Scan for the cell matching the given text and deliver its [x, y] coordinate at center. 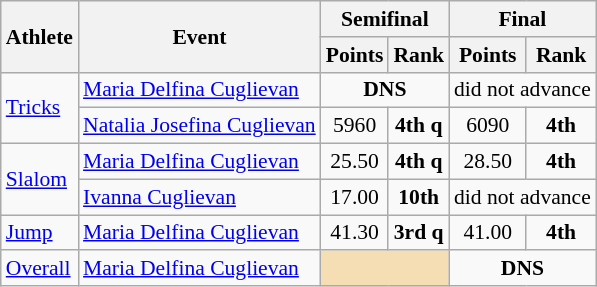
3rd q [418, 233]
5960 [355, 126]
Slalom [40, 180]
Natalia Josefina Cuglievan [200, 126]
6090 [488, 126]
Ivanna Cuglievan [200, 197]
28.50 [488, 162]
10th [418, 197]
25.50 [355, 162]
Semifinal [385, 19]
Tricks [40, 108]
Final [522, 19]
Event [200, 36]
41.30 [355, 233]
Overall [40, 269]
Athlete [40, 36]
17.00 [355, 197]
41.00 [488, 233]
Jump [40, 233]
